Output the [X, Y] coordinate of the center of the cell containing the given text.  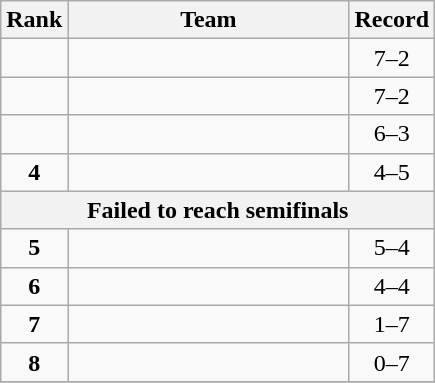
Rank [34, 20]
Record [392, 20]
4 [34, 172]
7 [34, 324]
6–3 [392, 134]
4–4 [392, 286]
1–7 [392, 324]
Failed to reach semifinals [218, 210]
Team [208, 20]
0–7 [392, 362]
4–5 [392, 172]
6 [34, 286]
8 [34, 362]
5 [34, 248]
5–4 [392, 248]
